Determine the (x, y) coordinate at the center of the cell enclosing the given text.  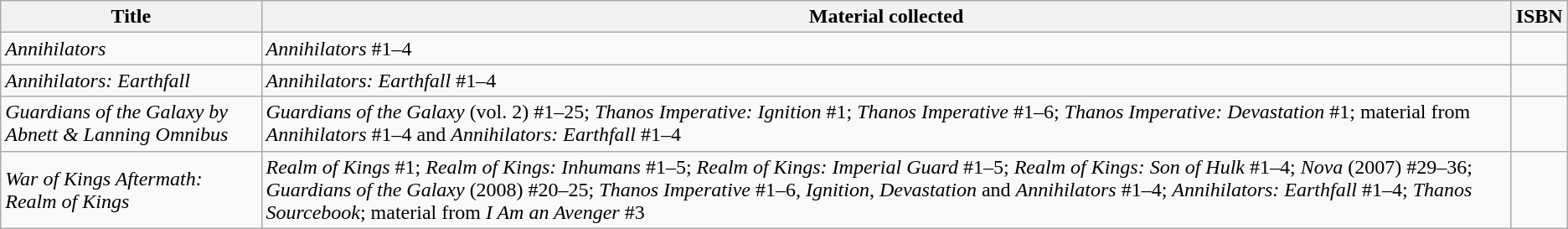
Guardians of the Galaxy by Abnett & Lanning Omnibus (131, 124)
War of Kings Aftermath: Realm of Kings (131, 190)
Annihilators: Earthfall #1–4 (886, 81)
Title (131, 17)
Annihilators #1–4 (886, 49)
ISBN (1540, 17)
Material collected (886, 17)
Annihilators (131, 49)
Annihilators: Earthfall (131, 81)
